Provide the [x, y] coordinate of the cell's center where the given text is located.  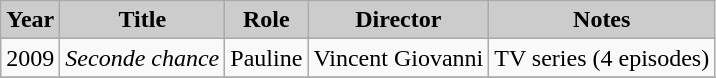
2009 [30, 58]
TV series (4 episodes) [602, 58]
Title [142, 20]
Vincent Giovanni [398, 58]
Year [30, 20]
Role [266, 20]
Director [398, 20]
Notes [602, 20]
Pauline [266, 58]
Seconde chance [142, 58]
